Return the (X, Y) coordinate for the center point of the cell that contains the specified text.  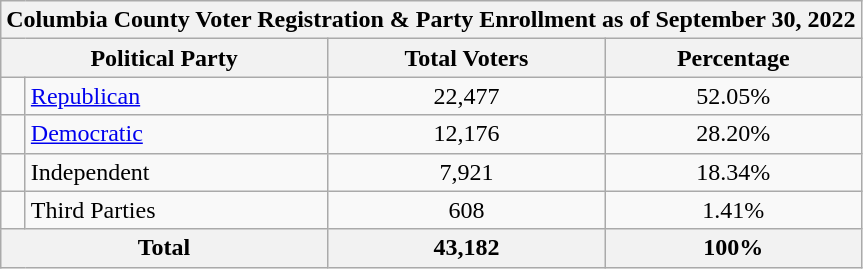
100% (734, 248)
Columbia County Voter Registration & Party Enrollment as of September 30, 2022 (431, 20)
43,182 (466, 248)
Republican (176, 96)
Total Voters (466, 58)
Democratic (176, 134)
Total (164, 248)
Political Party (164, 58)
1.41% (734, 210)
52.05% (734, 96)
12,176 (466, 134)
Independent (176, 172)
18.34% (734, 172)
22,477 (466, 96)
28.20% (734, 134)
7,921 (466, 172)
Third Parties (176, 210)
Percentage (734, 58)
608 (466, 210)
